From the cell containing the given text, extract its center point as (X, Y) coordinate. 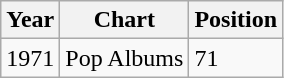
Pop Albums (124, 58)
Year (30, 20)
1971 (30, 58)
Position (236, 20)
71 (236, 58)
Chart (124, 20)
